Identify which cell holds the provided text, then report its [x, y] central coordinate. 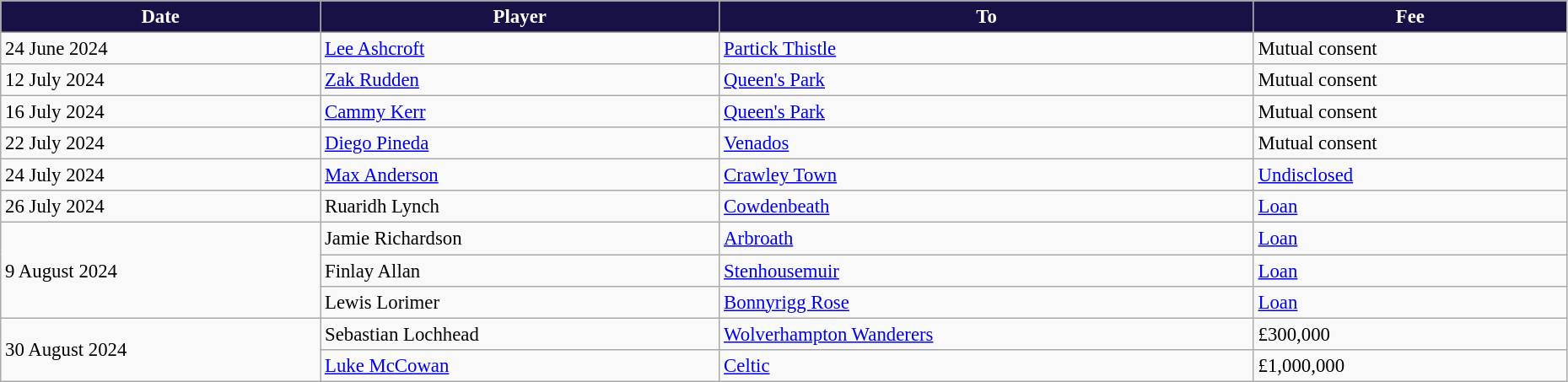
Lewis Lorimer [520, 302]
Date [160, 17]
22 July 2024 [160, 143]
Sebastian Lochhead [520, 334]
Venados [987, 143]
Celtic [987, 365]
Stenhousemuir [987, 271]
Diego Pineda [520, 143]
Zak Rudden [520, 80]
12 July 2024 [160, 80]
Cammy Kerr [520, 112]
£300,000 [1410, 334]
Cowdenbeath [987, 207]
Wolverhampton Wanderers [987, 334]
Crawley Town [987, 175]
24 June 2024 [160, 49]
Undisclosed [1410, 175]
Finlay Allan [520, 271]
Max Anderson [520, 175]
Bonnyrigg Rose [987, 302]
Luke McCowan [520, 365]
Jamie Richardson [520, 239]
16 July 2024 [160, 112]
Lee Ashcroft [520, 49]
Arbroath [987, 239]
Fee [1410, 17]
Player [520, 17]
Partick Thistle [987, 49]
24 July 2024 [160, 175]
26 July 2024 [160, 207]
To [987, 17]
9 August 2024 [160, 270]
Ruaridh Lynch [520, 207]
30 August 2024 [160, 349]
£1,000,000 [1410, 365]
